Return the [X, Y] coordinate for the center point of the cell that contains the specified text.  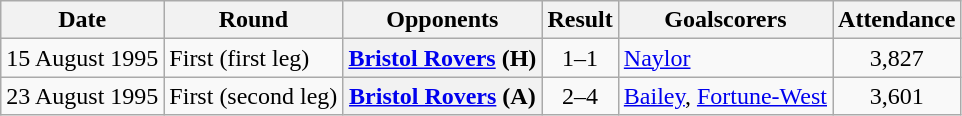
Attendance [897, 20]
First (first leg) [254, 58]
Date [82, 20]
3,827 [897, 58]
Bristol Rovers (H) [442, 58]
First (second leg) [254, 96]
3,601 [897, 96]
Bailey, Fortune-West [725, 96]
Bristol Rovers (A) [442, 96]
Round [254, 20]
Result [580, 20]
1–1 [580, 58]
Goalscorers [725, 20]
2–4 [580, 96]
15 August 1995 [82, 58]
23 August 1995 [82, 96]
Opponents [442, 20]
Naylor [725, 58]
